Scan for the cell matching the given text and deliver its (X, Y) coordinate at center. 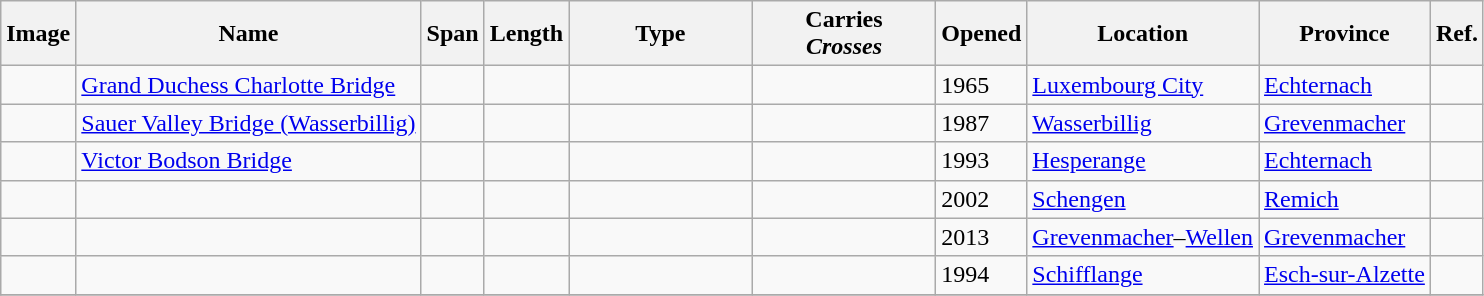
2013 (982, 237)
Span (452, 34)
Hesperange (1143, 161)
Length (526, 34)
Schengen (1143, 199)
1994 (982, 275)
Opened (982, 34)
CarriesCrosses (844, 34)
Name (248, 34)
Esch-sur-Alzette (1345, 275)
Province (1345, 34)
Victor Bodson Bridge (248, 161)
Location (1143, 34)
2002 (982, 199)
Grand Duchess Charlotte Bridge (248, 85)
Grevenmacher–Wellen (1143, 237)
Remich (1345, 199)
Type (661, 34)
Ref. (1456, 34)
1965 (982, 85)
Luxembourg City (1143, 85)
1987 (982, 123)
Sauer Valley Bridge (Wasserbillig) (248, 123)
Image (38, 34)
Schifflange (1143, 275)
1993 (982, 161)
Wasserbillig (1143, 123)
